Output the (x, y) coordinate of the center of the cell containing the given text.  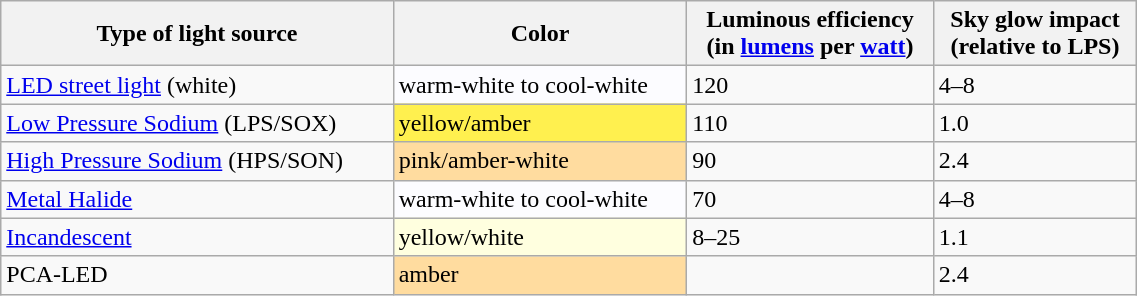
Low Pressure Sodium (LPS/SOX) (197, 123)
yellow/white (540, 237)
Luminous efficiency(in lumens per watt) (810, 34)
pink/amber-white (540, 161)
amber (540, 275)
120 (810, 85)
Incandescent (197, 237)
yellow/amber (540, 123)
1.1 (1035, 237)
Type of light source (197, 34)
8–25 (810, 237)
90 (810, 161)
110 (810, 123)
1.0 (1035, 123)
Color (540, 34)
Sky glow impact(relative to LPS) (1035, 34)
LED street light (white) (197, 85)
Metal Halide (197, 199)
High Pressure Sodium (HPS/SON) (197, 161)
70 (810, 199)
PCA-LED (197, 275)
